For the text-containing cell, return its midpoint in (x, y) coordinate format. 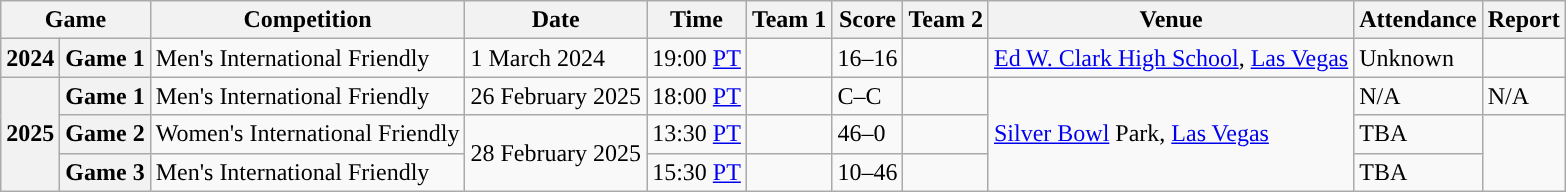
C–C (868, 96)
2025 (30, 134)
10–46 (868, 172)
Team 2 (946, 20)
18:00 PT (697, 96)
Team 1 (789, 20)
16–16 (868, 58)
28 February 2025 (556, 153)
Attendance (1418, 20)
Report (1524, 20)
Venue (1170, 20)
1 March 2024 (556, 58)
Score (868, 20)
19:00 PT (697, 58)
Ed W. Clark High School, Las Vegas (1170, 58)
2024 (30, 58)
15:30 PT (697, 172)
13:30 PT (697, 134)
Women's International Friendly (308, 134)
Game (76, 20)
Competition (308, 20)
Unknown (1418, 58)
Date (556, 20)
Game 3 (105, 172)
Silver Bowl Park, Las Vegas (1170, 134)
46–0 (868, 134)
26 February 2025 (556, 96)
Game 2 (105, 134)
Time (697, 20)
